Detect which cell encompasses the target text, then output its [x, y] center coordinate. 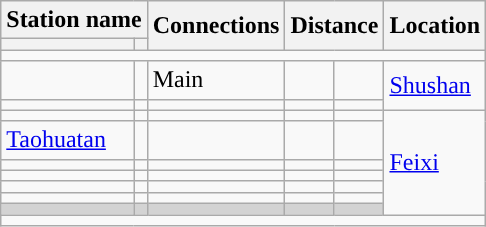
Station name [74, 20]
Shushan [435, 86]
Feixi [435, 162]
Main [216, 80]
Distance [334, 26]
Taohuatan [68, 140]
Connections [216, 26]
Location [435, 26]
